Detect which cell encompasses the target text, then output its [X, Y] center coordinate. 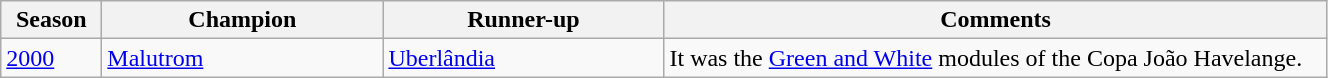
It was the Green and White modules of the Copa João Havelange. [996, 58]
Champion [242, 20]
Season [52, 20]
Comments [996, 20]
Uberlândia [524, 58]
2000 [52, 58]
Malutrom [242, 58]
Runner-up [524, 20]
